Return the [X, Y] coordinate for the center point of the cell that contains the specified text.  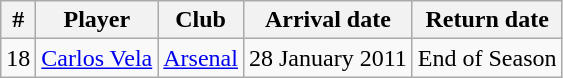
18 [18, 58]
Arrival date [328, 20]
Return date [487, 20]
Player [97, 20]
# [18, 20]
Carlos Vela [97, 58]
28 January 2011 [328, 58]
Club [201, 20]
End of Season [487, 58]
Arsenal [201, 58]
